Scan for the cell matching the given text and deliver its (X, Y) coordinate at center. 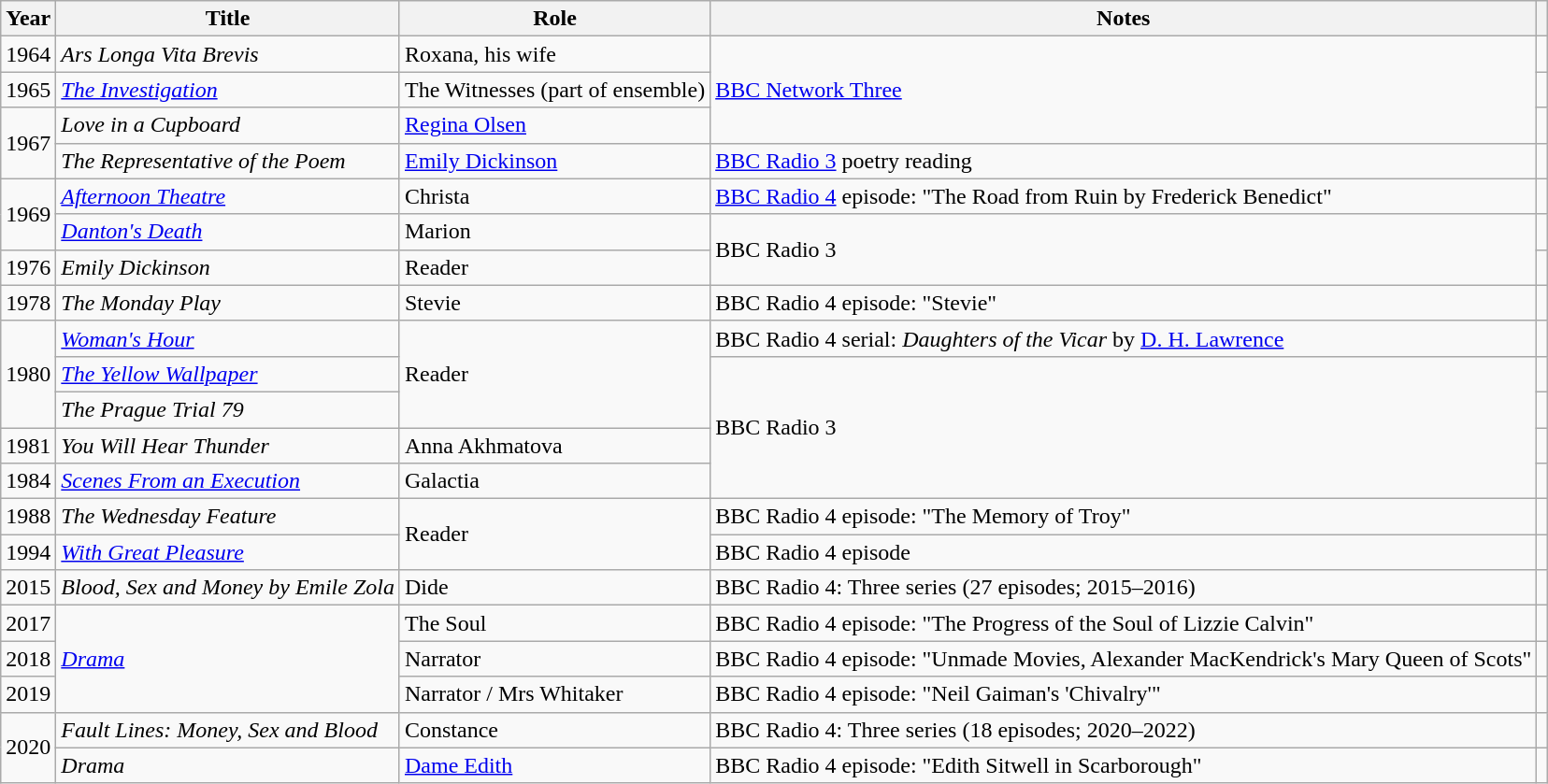
Narrator (554, 659)
Ars Longa Vita Brevis (228, 54)
1988 (28, 517)
Danton's Death (228, 232)
BBC Radio 4 serial: Daughters of the Vicar by D. H. Lawrence (1124, 338)
You Will Hear Thunder (228, 446)
Dame Edith (554, 765)
Christa (554, 196)
Blood, Sex and Money by Emile Zola (228, 588)
Anna Akhmatova (554, 446)
BBC Radio 4 episode: "The Road from Ruin by Frederick Benedict" (1124, 196)
The Monday Play (228, 303)
Constance (554, 730)
Afternoon Theatre (228, 196)
Dide (554, 588)
The Witnesses (part of ensemble) (554, 90)
2017 (28, 623)
1976 (28, 267)
Notes (1124, 19)
2015 (28, 588)
The Representative of the Poem (228, 161)
BBC Radio 3 poetry reading (1124, 161)
1994 (28, 552)
1967 (28, 143)
Woman's Hour (228, 338)
BBC Radio 4 episode: "Edith Sitwell in Scarborough" (1124, 765)
Role (554, 19)
1965 (28, 90)
With Great Pleasure (228, 552)
The Wednesday Feature (228, 517)
BBC Radio 4 episode: "Stevie" (1124, 303)
1969 (28, 214)
BBC Radio 4: Three series (27 episodes; 2015–2016) (1124, 588)
Year (28, 19)
The Investigation (228, 90)
Title (228, 19)
Regina Olsen (554, 125)
BBC Radio 4: Three series (18 episodes; 2020–2022) (1124, 730)
BBC Radio 4 episode: "Unmade Movies, Alexander MacKendrick's Mary Queen of Scots" (1124, 659)
Galactia (554, 481)
Roxana, his wife (554, 54)
The Yellow Wallpaper (228, 374)
BBC Network Three (1124, 90)
2020 (28, 748)
1984 (28, 481)
Love in a Cupboard (228, 125)
The Soul (554, 623)
Narrator / Mrs Whitaker (554, 694)
Stevie (554, 303)
BBC Radio 4 episode: "The Memory of Troy" (1124, 517)
Marion (554, 232)
1978 (28, 303)
BBC Radio 4 episode: "Neil Gaiman's 'Chivalry'" (1124, 694)
BBC Radio 4 episode: "The Progress of the Soul of Lizzie Calvin" (1124, 623)
Fault Lines: Money, Sex and Blood (228, 730)
1964 (28, 54)
Scenes From an Execution (228, 481)
1980 (28, 374)
2019 (28, 694)
1981 (28, 446)
2018 (28, 659)
The Prague Trial 79 (228, 409)
BBC Radio 4 episode (1124, 552)
